Locate the cell with the specified text and output its (x, y) center coordinate. 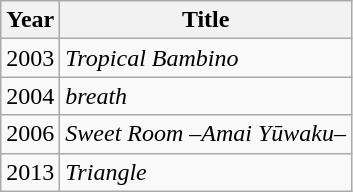
2004 (30, 96)
2003 (30, 58)
Sweet Room –Amai Yūwaku– (206, 134)
Year (30, 20)
Title (206, 20)
breath (206, 96)
Triangle (206, 172)
Tropical Bambino (206, 58)
2013 (30, 172)
2006 (30, 134)
